Scan for the cell matching the given text and deliver its [X, Y] coordinate at center. 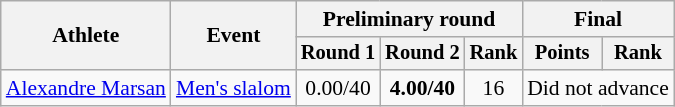
16 [494, 88]
0.00/40 [338, 88]
4.00/40 [422, 88]
Alexandre Marsan [86, 88]
Round 2 [422, 54]
Preliminary round [409, 19]
Final [598, 19]
Men's slalom [234, 88]
Round 1 [338, 54]
Athlete [86, 36]
Points [562, 54]
Event [234, 36]
Did not advance [598, 88]
